Provide the [x, y] coordinate of the cell's center where the given text is located.  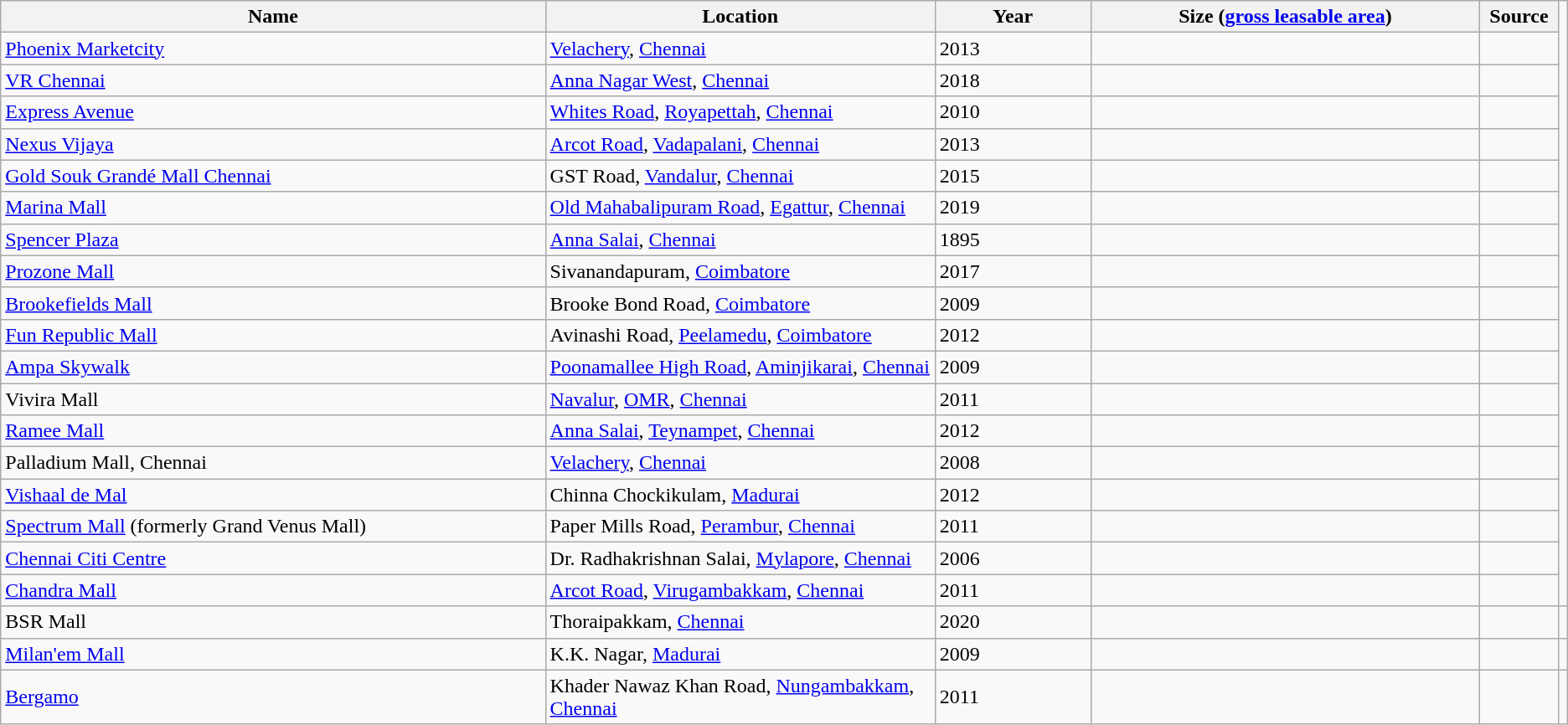
Anna Nagar West, Chennai [740, 80]
Navalur, OMR, Chennai [740, 399]
Chinna Chockikulam, Madurai [740, 495]
Paper Mills Road, Perambur, Chennai [740, 527]
Poonamallee High Road, Aminjikarai, Chennai [740, 367]
Year [1013, 17]
Fun Republic Mall [273, 335]
Vishaal de Mal [273, 495]
K.K. Nagar, Madurai [740, 654]
Arcot Road, Vadapalani, Chennai [740, 144]
Old Mahabalipuram Road, Egattur, Chennai [740, 208]
Ampa Skywalk [273, 367]
2018 [1013, 80]
Chennai Citi Centre [273, 558]
Bergamo [273, 697]
Whites Road, Royapettah, Chennai [740, 112]
Dr. Radhakrishnan Salai, Mylapore, Chennai [740, 558]
2020 [1013, 622]
Sivanandapuram, Coimbatore [740, 271]
VR Chennai [273, 80]
Arcot Road, Virugambakkam, Chennai [740, 590]
2015 [1013, 176]
Phoenix Marketcity [273, 49]
2017 [1013, 271]
Chandra Mall [273, 590]
Size (gross leasable area) [1285, 17]
Prozone Mall [273, 271]
Anna Salai, Chennai [740, 239]
Location [740, 17]
Name [273, 17]
2010 [1013, 112]
Nexus Vijaya [273, 144]
2008 [1013, 463]
Khader Nawaz Khan Road, Nungambakkam, Chennai [740, 697]
2006 [1013, 558]
1895 [1013, 239]
Brookefields Mall [273, 303]
Palladium Mall, Chennai [273, 463]
2019 [1013, 208]
Gold Souk Grandé Mall Chennai [273, 176]
Source [1519, 17]
BSR Mall [273, 622]
Spencer Plaza [273, 239]
Marina Mall [273, 208]
Express Avenue [273, 112]
GST Road, Vandalur, Chennai [740, 176]
Spectrum Mall (formerly Grand Venus Mall) [273, 527]
Ramee Mall [273, 431]
Anna Salai, Teynampet, Chennai [740, 431]
Thoraipakkam, Chennai [740, 622]
Vivira Mall [273, 399]
Brooke Bond Road, Coimbatore [740, 303]
Milan'em Mall [273, 654]
Avinashi Road, Peelamedu, Coimbatore [740, 335]
